Detect which cell encompasses the target text, then output its (X, Y) center coordinate. 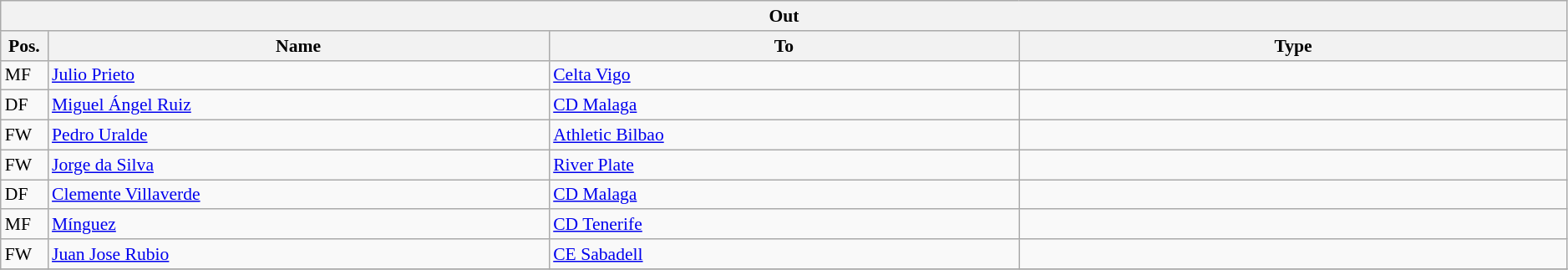
Miguel Ángel Ruiz (298, 105)
Pedro Uralde (298, 135)
Juan Jose Rubio (298, 254)
Mínguez (298, 225)
Out (784, 16)
Athletic Bilbao (784, 135)
Type (1293, 46)
Pos. (24, 46)
River Plate (784, 165)
To (784, 46)
CD Tenerife (784, 225)
CE Sabadell (784, 254)
Name (298, 46)
Jorge da Silva (298, 165)
Julio Prieto (298, 75)
Clemente Villaverde (298, 195)
Celta Vigo (784, 75)
